Locate the cell with the specified text and output its [x, y] center coordinate. 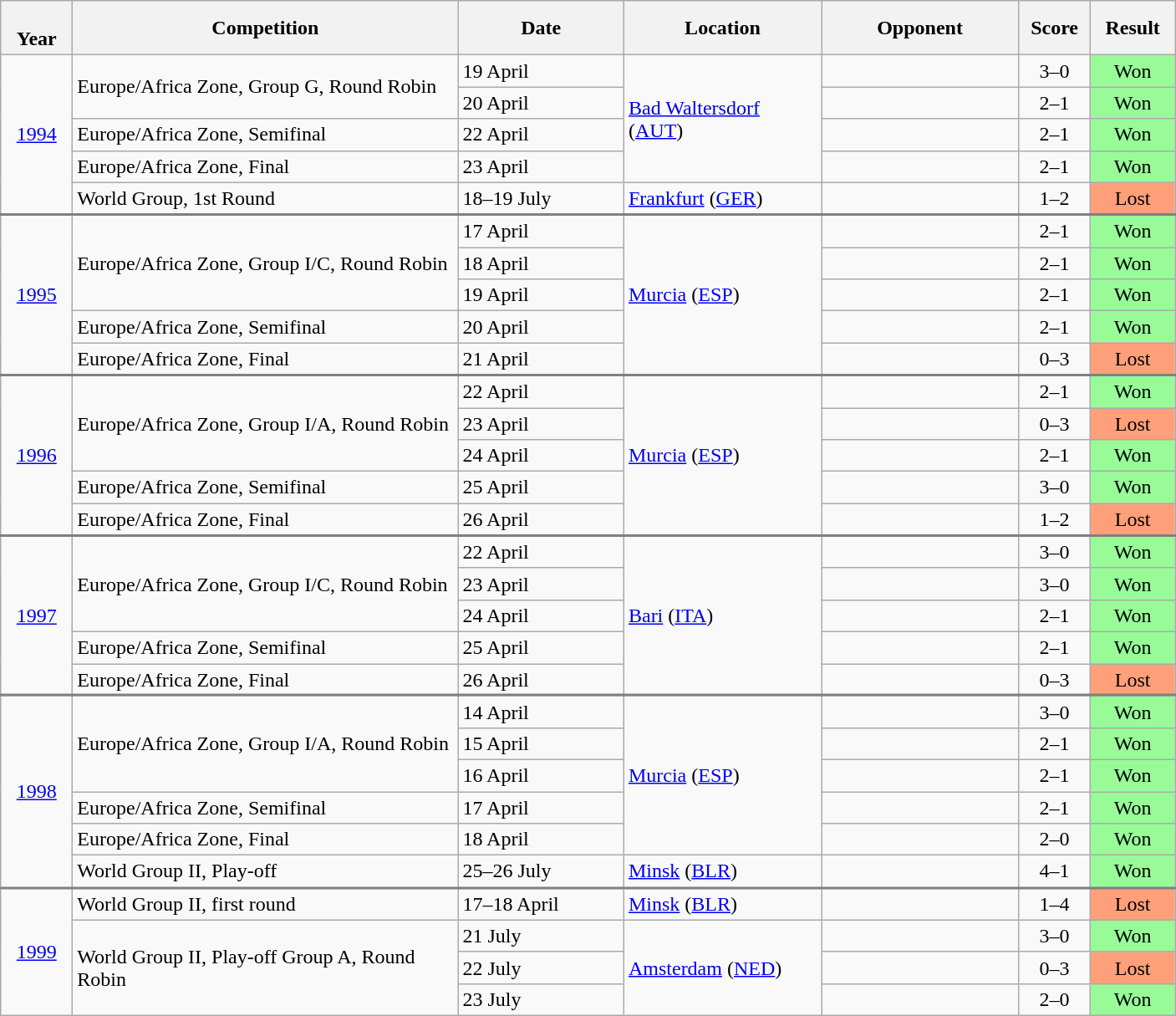
1998 [37, 792]
Amsterdam (NED) [722, 967]
15 April [542, 743]
18–19 July [542, 199]
16 April [542, 775]
Bad Waltersdorf (AUT) [722, 119]
21 July [542, 936]
World Group II, Play-off Group A, Round Robin [266, 967]
Location [722, 28]
23 July [542, 999]
Competition [266, 28]
World Group II, Play-off [266, 871]
Result [1133, 28]
Europe/Africa Zone, Group G, Round Robin [266, 87]
21 April [542, 360]
4–1 [1055, 871]
Opponent [919, 28]
1–4 [1055, 903]
1994 [37, 135]
Score [1055, 28]
Frankfurt (GER) [722, 199]
World Group, 1st Round [266, 199]
1999 [37, 952]
17–18 April [542, 903]
22 July [542, 967]
1995 [37, 295]
1997 [37, 615]
14 April [542, 712]
Year [37, 28]
1996 [37, 456]
25–26 July [542, 871]
World Group II, first round [266, 903]
Date [542, 28]
Bari (ITA) [722, 615]
